From the cell containing the given text, extract its center point as [X, Y] coordinate. 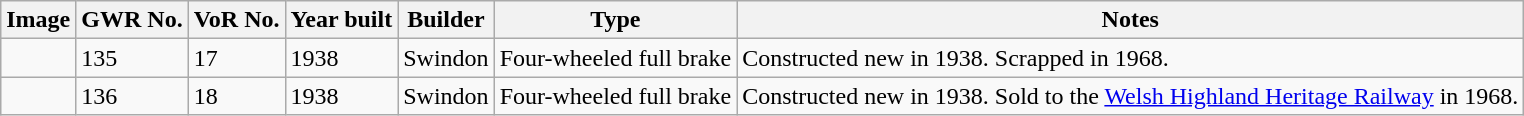
135 [132, 58]
Constructed new in 1938. Scrapped in 1968. [1130, 58]
18 [236, 96]
Notes [1130, 20]
17 [236, 58]
Constructed new in 1938. Sold to the Welsh Highland Heritage Railway in 1968. [1130, 96]
Type [616, 20]
Image [38, 20]
GWR No. [132, 20]
VoR No. [236, 20]
Year built [342, 20]
Builder [446, 20]
136 [132, 96]
